Search for the cell housing the specified text and yield its [X, Y] center coordinate. 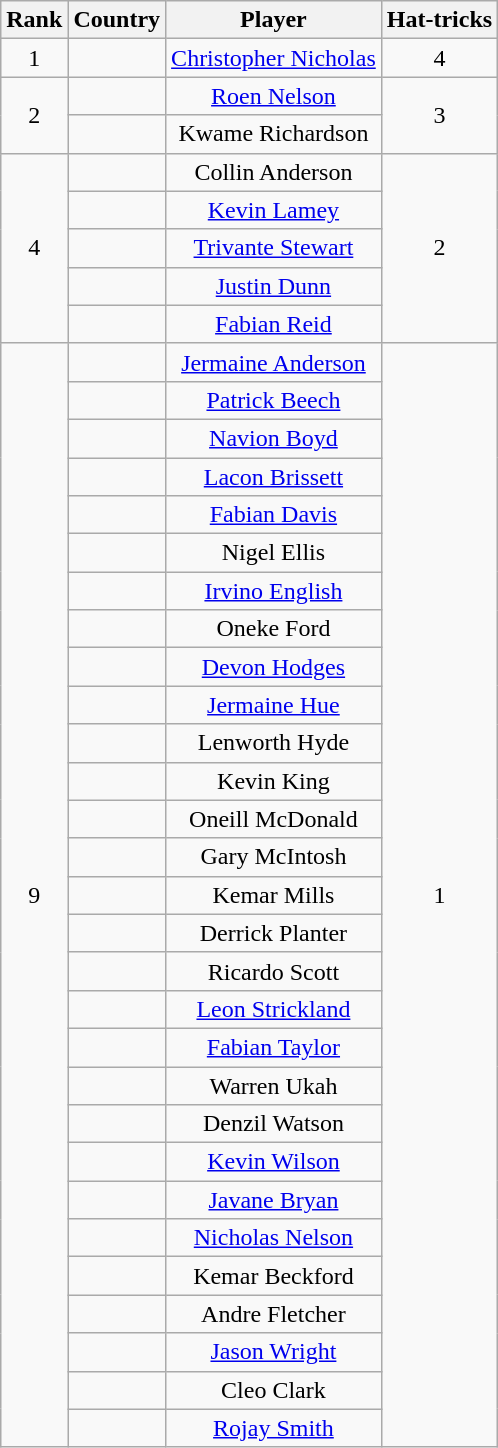
9 [34, 895]
Lenworth Hyde [274, 743]
Leon Strickland [274, 1009]
Fabian Reid [274, 324]
Gary McIntosh [274, 857]
Irvino English [274, 591]
Kemar Mills [274, 895]
Lacon Brissett [274, 477]
Navion Boyd [274, 438]
Country [117, 20]
Denzil Watson [274, 1124]
Patrick Beech [274, 400]
Nigel Ellis [274, 553]
Devon Hodges [274, 667]
Justin Dunn [274, 286]
Hat-tricks [439, 20]
Roen Nelson [274, 96]
Collin Anderson [274, 172]
Oneill McDonald [274, 819]
Rojay Smith [274, 1428]
Jermaine Anderson [274, 362]
Kwame Richardson [274, 134]
Nicholas Nelson [274, 1238]
Jason Wright [274, 1352]
Oneke Ford [274, 629]
Kevin Lamey [274, 210]
3 [439, 115]
Ricardo Scott [274, 971]
Fabian Taylor [274, 1047]
Kevin King [274, 781]
Trivante Stewart [274, 248]
Javane Bryan [274, 1200]
Player [274, 20]
Kevin Wilson [274, 1162]
Andre Fletcher [274, 1314]
Kemar Beckford [274, 1276]
Fabian Davis [274, 515]
Christopher Nicholas [274, 58]
Warren Ukah [274, 1085]
Derrick Planter [274, 933]
Rank [34, 20]
Cleo Clark [274, 1390]
Jermaine Hue [274, 705]
